Pinpoint the cell where the given text exists, returning its [x, y] midpoint coordinate. 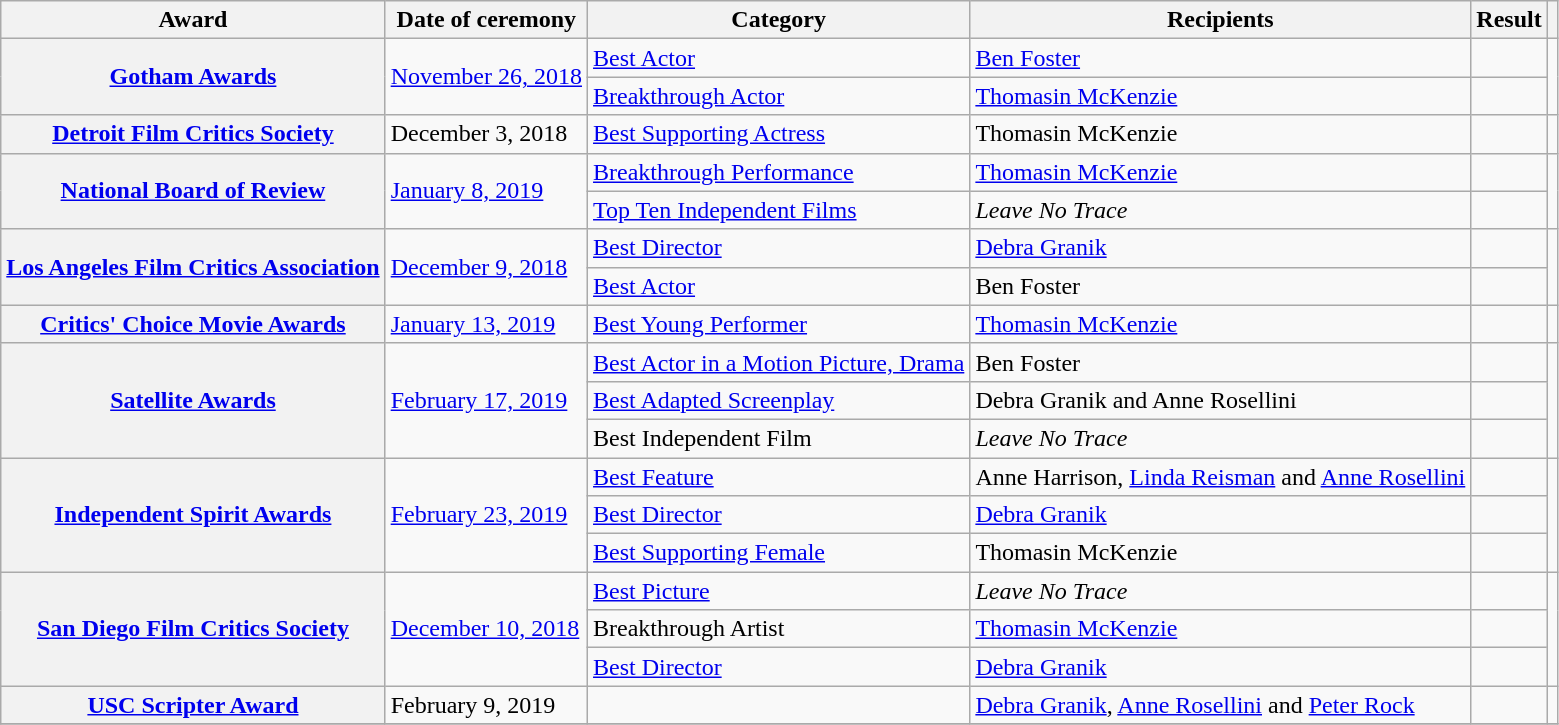
Breakthrough Performance [779, 172]
February 17, 2019 [486, 400]
January 13, 2019 [486, 324]
Independent Spirit Awards [193, 515]
Gotham Awards [193, 77]
USC Scripter Award [193, 705]
Best Young Performer [779, 324]
January 8, 2019 [486, 191]
Best Feature [779, 477]
National Board of Review [193, 191]
Award [193, 20]
San Diego Film Critics Society [193, 629]
December 9, 2018 [486, 267]
Best Independent Film [779, 438]
Best Supporting Actress [779, 134]
Satellite Awards [193, 400]
February 23, 2019 [486, 515]
Debra Granik and Anne Rosellini [1220, 400]
Best Supporting Female [779, 553]
Detroit Film Critics Society [193, 134]
Recipients [1220, 20]
December 3, 2018 [486, 134]
Result [1509, 20]
Los Angeles Film Critics Association [193, 267]
February 9, 2019 [486, 705]
Date of ceremony [486, 20]
Best Adapted Screenplay [779, 400]
December 10, 2018 [486, 629]
Best Picture [779, 591]
Top Ten Independent Films [779, 210]
Best Actor in a Motion Picture, Drama [779, 362]
Critics' Choice Movie Awards [193, 324]
Anne Harrison, Linda Reisman and Anne Rosellini [1220, 477]
Debra Granik, Anne Rosellini and Peter Rock [1220, 705]
Breakthrough Artist [779, 629]
Breakthrough Actor [779, 96]
Category [779, 20]
November 26, 2018 [486, 77]
